Output the [X, Y] coordinate of the center of the cell containing the given text.  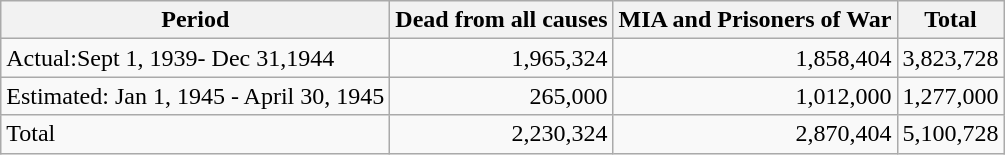
Dead from all causes [502, 20]
1,858,404 [755, 58]
MIA and Prisoners of War [755, 20]
265,000 [502, 96]
Actual:Sept 1, 1939- Dec 31,1944 [196, 58]
2,230,324 [502, 134]
2,870,404 [755, 134]
Period [196, 20]
3,823,728 [950, 58]
Estimated: Jan 1, 1945 - April 30, 1945 [196, 96]
5,100,728 [950, 134]
1,965,324 [502, 58]
1,277,000 [950, 96]
1,012,000 [755, 96]
